Find where the given text appears and provide that cell's center as [X, Y] coordinate. 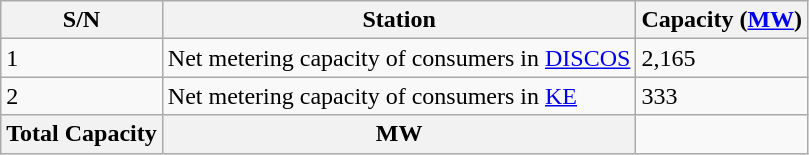
1 [82, 58]
Net metering capacity of consumers in DISCOS [399, 58]
2,165 [722, 58]
S/N [82, 20]
Capacity (MW) [722, 20]
MW [399, 134]
Net metering capacity of consumers in KE [399, 96]
Station [399, 20]
333 [722, 96]
Total Capacity [82, 134]
2 [82, 96]
